For the text-containing cell, return its midpoint in (X, Y) coordinate format. 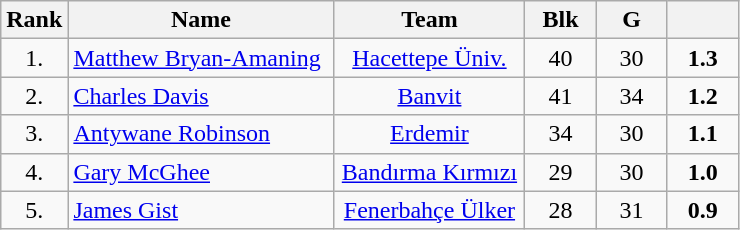
2. (34, 96)
Erdemir (430, 134)
Gary McGhee (201, 172)
Antywane Robinson (201, 134)
40 (560, 58)
James Gist (201, 210)
Charles Davis (201, 96)
1.3 (702, 58)
Fenerbahçe Ülker (430, 210)
Matthew Bryan-Amaning (201, 58)
31 (632, 210)
41 (560, 96)
29 (560, 172)
Bandırma Kırmızı (430, 172)
1.1 (702, 134)
Rank (34, 20)
1.2 (702, 96)
G (632, 20)
3. (34, 134)
Team (430, 20)
Name (201, 20)
1.0 (702, 172)
Hacettepe Üniv. (430, 58)
5. (34, 210)
4. (34, 172)
Blk (560, 20)
28 (560, 210)
0.9 (702, 210)
1. (34, 58)
Banvit (430, 96)
